Search for the cell housing the specified text and yield its (x, y) center coordinate. 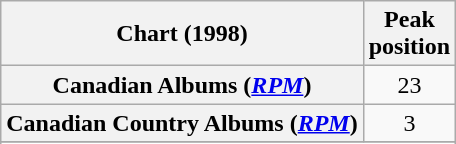
Chart (1998) (182, 34)
23 (409, 85)
Canadian Albums (RPM) (182, 85)
3 (409, 123)
Peak position (409, 34)
Canadian Country Albums (RPM) (182, 123)
